Find where the given text appears and provide that cell's center as [x, y] coordinate. 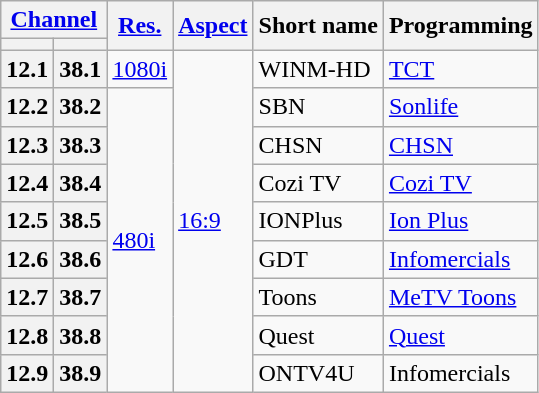
Short name [318, 26]
IONPlus [318, 221]
12.3 [28, 145]
1080i [140, 69]
38.5 [80, 221]
12.6 [28, 259]
TCT [460, 69]
38.1 [80, 69]
MeTV Toons [460, 297]
Aspect [213, 26]
Programming [460, 26]
WINM-HD [318, 69]
480i [140, 240]
38.4 [80, 183]
GDT [318, 259]
12.9 [28, 373]
Toons [318, 297]
38.7 [80, 297]
12.5 [28, 221]
Sonlife [460, 107]
38.6 [80, 259]
38.3 [80, 145]
38.9 [80, 373]
12.4 [28, 183]
12.7 [28, 297]
12.1 [28, 69]
Channel [54, 20]
12.2 [28, 107]
12.8 [28, 335]
16:9 [213, 222]
Ion Plus [460, 221]
38.2 [80, 107]
Res. [140, 26]
38.8 [80, 335]
SBN [318, 107]
ONTV4U [318, 373]
